Return the (x, y) coordinate for the center point of the cell that contains the specified text.  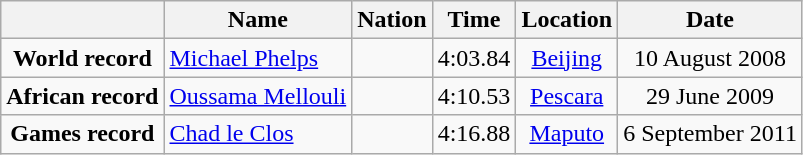
World record (82, 58)
Name (258, 20)
Michael Phelps (258, 58)
African record (82, 96)
4:03.84 (474, 58)
Oussama Mellouli (258, 96)
Nation (392, 20)
Time (474, 20)
Date (710, 20)
6 September 2011 (710, 134)
Pescara (567, 96)
4:16.88 (474, 134)
Chad le Clos (258, 134)
10 August 2008 (710, 58)
29 June 2009 (710, 96)
Maputo (567, 134)
Beijing (567, 58)
Games record (82, 134)
4:10.53 (474, 96)
Location (567, 20)
